Capture the cell that displays the provided text and extract its (X, Y) central coordinate. 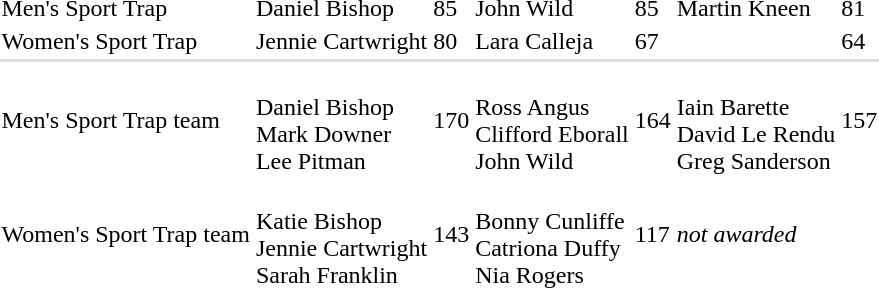
Women's Sport Trap (126, 41)
170 (452, 120)
157 (860, 120)
Jennie Cartwright (341, 41)
Daniel Bishop Mark Downer Lee Pitman (341, 120)
164 (652, 120)
Iain Barette David Le Rendu Greg Sanderson (756, 120)
Men's Sport Trap team (126, 120)
67 (652, 41)
64 (860, 41)
80 (452, 41)
Lara Calleja (552, 41)
Ross Angus Clifford Eborall John Wild (552, 120)
